Identify which cell holds the provided text, then report its [X, Y] central coordinate. 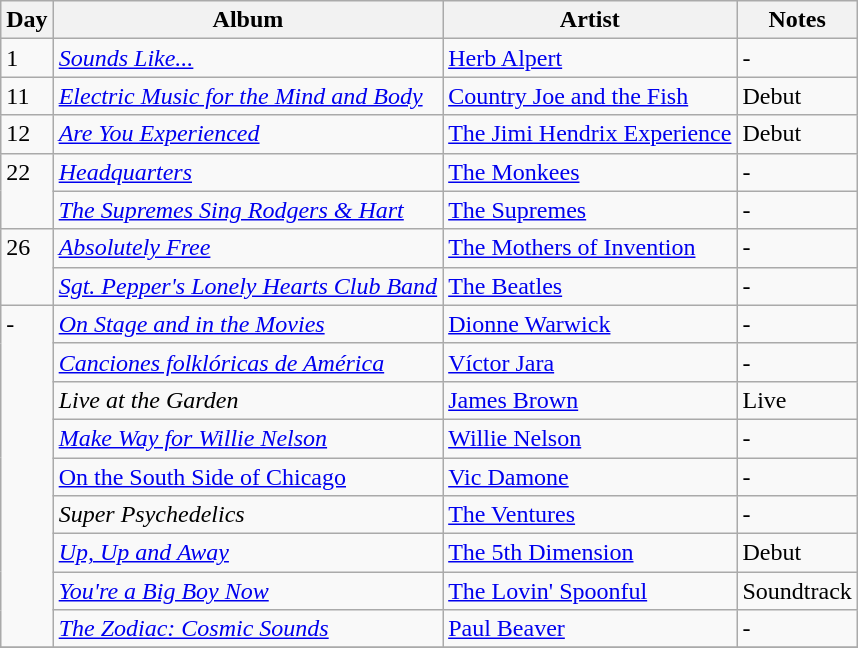
Paul Beaver [590, 629]
22 [27, 191]
Super Psychedelics [248, 515]
The 5th Dimension [590, 553]
Vic Damone [590, 477]
Artist [590, 20]
On Stage and in the Movies [248, 324]
Album [248, 20]
The Supremes [590, 210]
Sgt. Pepper's Lonely Hearts Club Band [248, 286]
Canciones folklóricas de América [248, 362]
Sounds Like... [248, 58]
James Brown [590, 400]
Notes [797, 20]
Country Joe and the Fish [590, 96]
Headquarters [248, 172]
The Beatles [590, 286]
1 [27, 58]
Live at the Garden [248, 400]
Soundtrack [797, 591]
Day [27, 20]
12 [27, 134]
Dionne Warwick [590, 324]
Willie Nelson [590, 438]
The Supremes Sing Rodgers & Hart [248, 210]
The Jimi Hendrix Experience [590, 134]
On the South Side of Chicago [248, 477]
Live [797, 400]
The Ventures [590, 515]
26 [27, 267]
The Monkees [590, 172]
Make Way for Willie Nelson [248, 438]
The Lovin' Spoonful [590, 591]
11 [27, 96]
Absolutely Free [248, 248]
Are You Experienced [248, 134]
Herb Alpert [590, 58]
The Zodiac: Cosmic Sounds [248, 629]
You're a Big Boy Now [248, 591]
Víctor Jara [590, 362]
Up, Up and Away [248, 553]
The Mothers of Invention [590, 248]
Electric Music for the Mind and Body [248, 96]
